Scan for the cell matching the given text and deliver its (X, Y) coordinate at center. 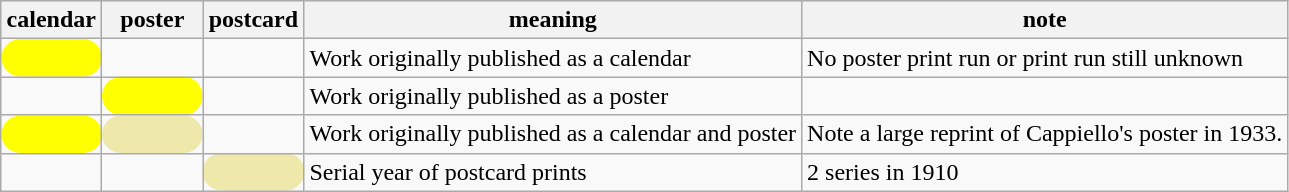
Note a large reprint of Cappiello's poster in 1933. (1045, 134)
Work originally published as a calendar and poster (553, 134)
Work originally published as a poster (553, 96)
poster (152, 20)
calendar (52, 20)
postcard (254, 20)
2 series in 1910 (1045, 172)
Work originally published as a calendar (553, 58)
Serial year of postcard prints (553, 172)
note (1045, 20)
meaning (553, 20)
No poster print run or print run still unknown (1045, 58)
